Provide the (X, Y) coordinate of the cell's center where the given text is located.  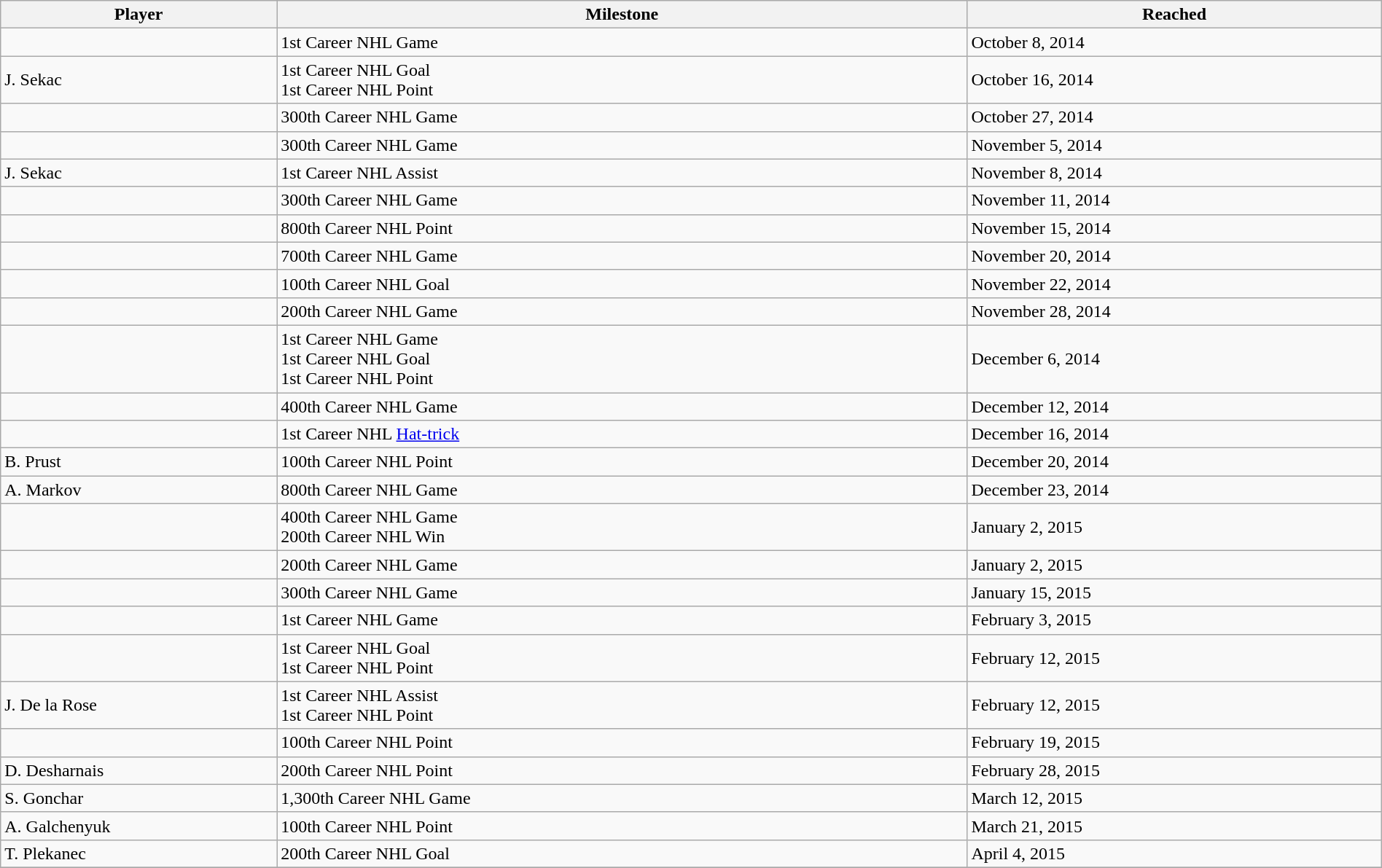
December 6, 2014 (1174, 359)
1,300th Career NHL Game (622, 798)
December 16, 2014 (1174, 434)
March 12, 2015 (1174, 798)
100th Career NHL Goal (622, 284)
B. Prust (138, 462)
T. Plekanec (138, 853)
December 12, 2014 (1174, 406)
December 23, 2014 (1174, 490)
700th Career NHL Game (622, 256)
800th Career NHL Point (622, 228)
March 21, 2015 (1174, 826)
1st Career NHL Hat-trick (622, 434)
November 11, 2014 (1174, 200)
S. Gonchar (138, 798)
Milestone (622, 15)
November 28, 2014 (1174, 311)
400th Career NHL Game200th Career NHL Win (622, 528)
February 3, 2015 (1174, 620)
February 28, 2015 (1174, 770)
April 4, 2015 (1174, 853)
1st Career NHL Game1st Career NHL Goal1st Career NHL Point (622, 359)
J. De la Rose (138, 705)
1st Career NHL Assist1st Career NHL Point (622, 705)
November 20, 2014 (1174, 256)
400th Career NHL Game (622, 406)
D. Desharnais (138, 770)
October 16, 2014 (1174, 80)
January 15, 2015 (1174, 593)
November 8, 2014 (1174, 173)
November 22, 2014 (1174, 284)
October 27, 2014 (1174, 117)
200th Career NHL Goal (622, 853)
February 19, 2015 (1174, 743)
November 15, 2014 (1174, 228)
November 5, 2014 (1174, 145)
December 20, 2014 (1174, 462)
Player (138, 15)
200th Career NHL Point (622, 770)
Reached (1174, 15)
October 8, 2014 (1174, 42)
A. Galchenyuk (138, 826)
A. Markov (138, 490)
800th Career NHL Game (622, 490)
1st Career NHL Assist (622, 173)
